Scan for the cell matching the given text and deliver its [X, Y] coordinate at center. 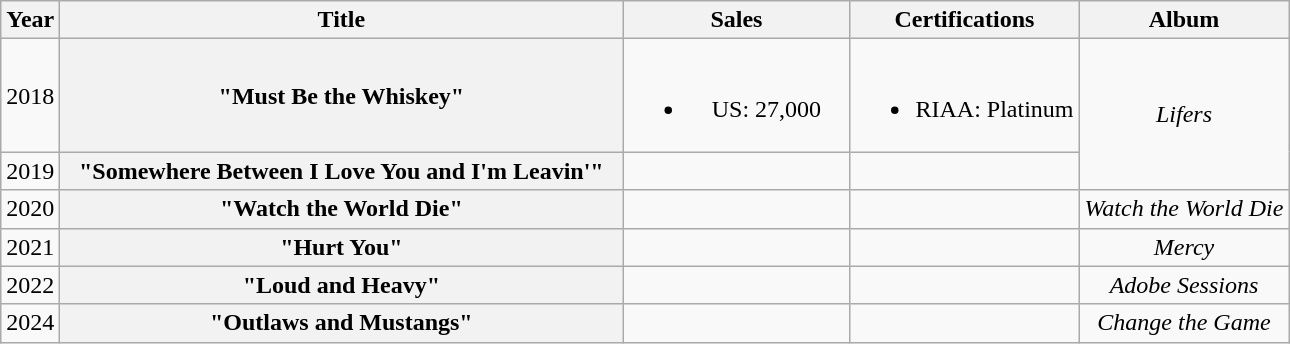
Adobe Sessions [1184, 285]
Lifers [1184, 114]
"Hurt You" [342, 247]
2024 [30, 323]
Change the Game [1184, 323]
"Loud and Heavy" [342, 285]
"Must Be the Whiskey" [342, 96]
Watch the World Die [1184, 209]
"Somewhere Between I Love You and I'm Leavin'" [342, 171]
"Outlaws and Mustangs" [342, 323]
Album [1184, 20]
2021 [30, 247]
Year [30, 20]
2018 [30, 96]
US: 27,000 [736, 96]
Sales [736, 20]
RIAA: Platinum [964, 96]
Title [342, 20]
2019 [30, 171]
Certifications [964, 20]
2022 [30, 285]
Mercy [1184, 247]
2020 [30, 209]
"Watch the World Die" [342, 209]
